Identify which cell holds the provided text, then report its (X, Y) central coordinate. 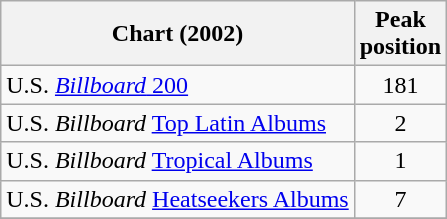
181 (400, 85)
7 (400, 199)
Chart (2002) (178, 34)
U.S. Billboard Tropical Albums (178, 161)
1 (400, 161)
U.S. Billboard Top Latin Albums (178, 123)
U.S. Billboard 200 (178, 85)
2 (400, 123)
U.S. Billboard Heatseekers Albums (178, 199)
Peakposition (400, 34)
